Scan for the cell matching the given text and deliver its (X, Y) coordinate at center. 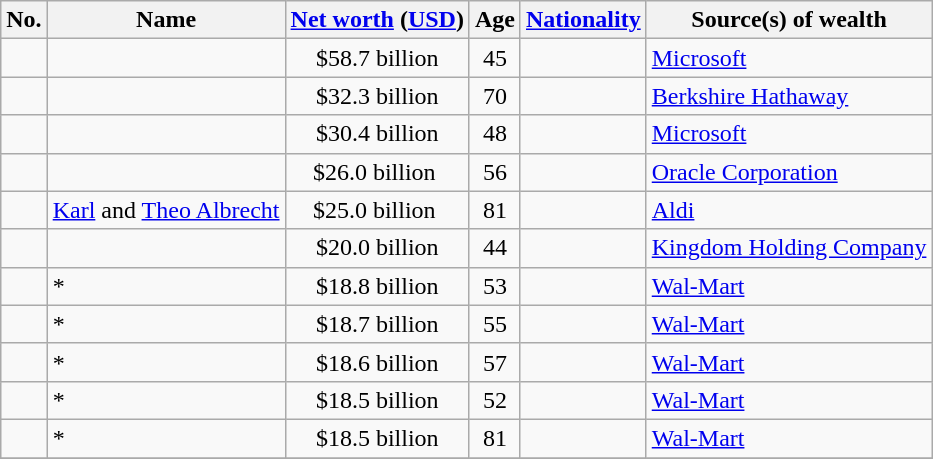
$18.7 billion (377, 324)
$25.0 billion (377, 210)
55 (494, 324)
Aldi (789, 210)
$20.0 billion (377, 248)
Net worth (USD) (377, 20)
Age (494, 20)
$32.3 billion (377, 96)
$26.0 billion (377, 172)
Name (166, 20)
56 (494, 172)
Karl and Theo Albrecht (166, 210)
Nationality (583, 20)
Oracle Corporation (789, 172)
45 (494, 58)
Source(s) of wealth (789, 20)
48 (494, 134)
44 (494, 248)
53 (494, 286)
$18.6 billion (377, 362)
$58.7 billion (377, 58)
57 (494, 362)
70 (494, 96)
$30.4 billion (377, 134)
Kingdom Holding Company (789, 248)
Berkshire Hathaway (789, 96)
$18.8 billion (377, 286)
52 (494, 400)
No. (24, 20)
